Identify which cell holds the provided text, then report its (x, y) central coordinate. 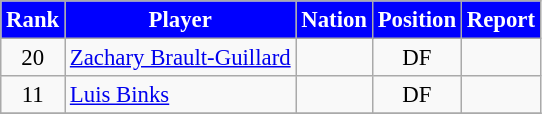
Rank (33, 20)
Player (180, 20)
Zachary Brault-Guillard (180, 58)
Nation (334, 20)
11 (33, 95)
Position (416, 20)
20 (33, 58)
Report (500, 20)
Luis Binks (180, 95)
